Determine the (x, y) coordinate at the center of the cell enclosing the given text.  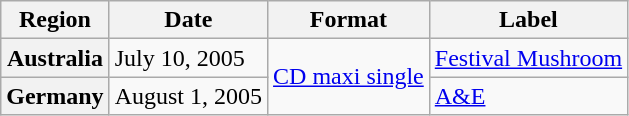
Festival Mushroom (528, 58)
Region (55, 20)
Format (349, 20)
July 10, 2005 (188, 58)
A&E (528, 96)
Australia (55, 58)
CD maxi single (349, 77)
Date (188, 20)
August 1, 2005 (188, 96)
Germany (55, 96)
Label (528, 20)
